For the text-containing cell, return its midpoint in (x, y) coordinate format. 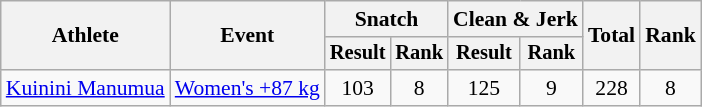
Event (248, 36)
228 (612, 88)
Snatch (386, 19)
Clean & Jerk (516, 19)
9 (552, 88)
Total (612, 36)
125 (484, 88)
Kuinini Manumua (86, 88)
Athlete (86, 36)
Women's +87 kg (248, 88)
103 (358, 88)
